Output the (X, Y) coordinate of the center of the cell containing the given text.  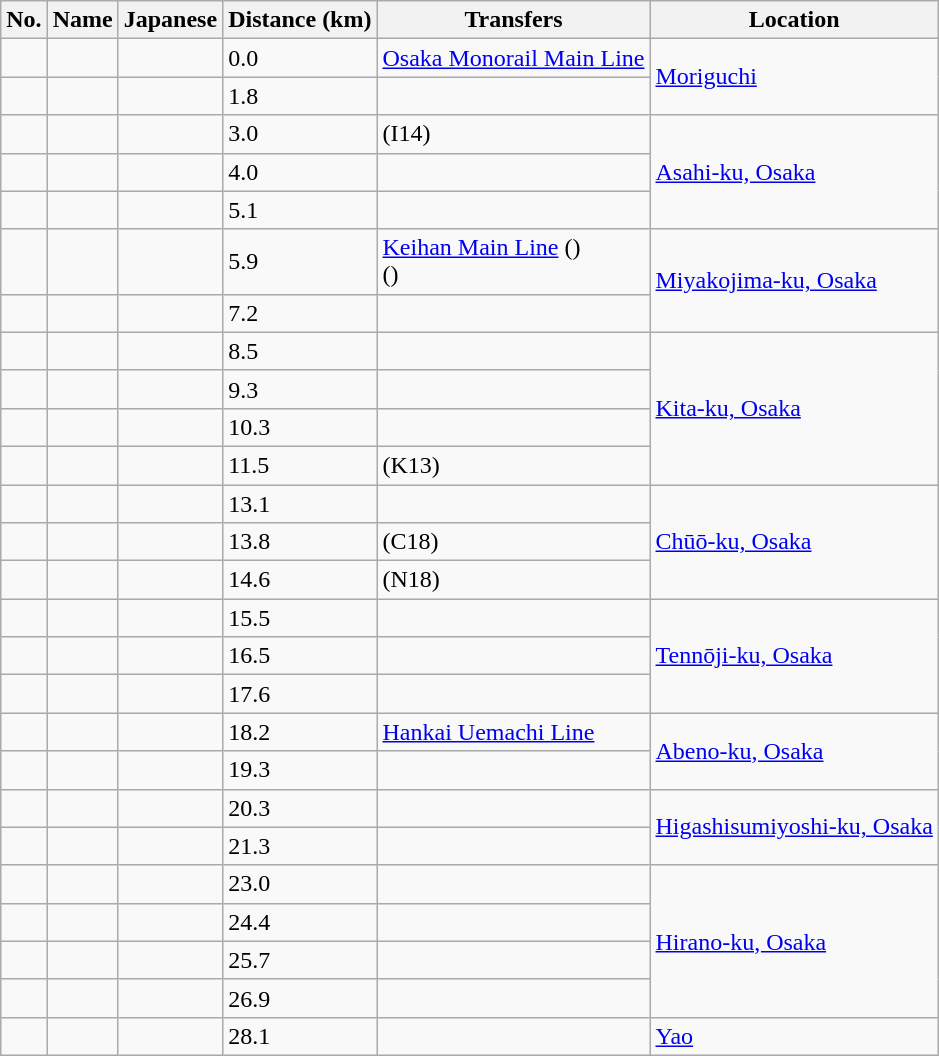
23.0 (300, 884)
Moriguchi (794, 77)
Yao (794, 1036)
4.0 (300, 172)
Hirano-ku, Osaka (794, 941)
16.5 (300, 656)
18.2 (300, 732)
No. (24, 20)
21.3 (300, 846)
(C18) (514, 542)
(K13) (514, 465)
Tennōji-ku, Osaka (794, 656)
Transfers (514, 20)
Asahi-ku, Osaka (794, 172)
5.9 (300, 262)
Location (794, 20)
Higashisumiyoshi-ku, Osaka (794, 827)
Osaka Monorail Main Line (514, 58)
Keihan Main Line () () (514, 262)
13.1 (300, 503)
Miyakojima-ku, Osaka (794, 280)
Japanese (170, 20)
Abeno-ku, Osaka (794, 751)
(I14) (514, 134)
Kita-ku, Osaka (794, 408)
19.3 (300, 770)
0.0 (300, 58)
28.1 (300, 1036)
17.6 (300, 694)
Chūō-ku, Osaka (794, 541)
10.3 (300, 427)
Name (82, 20)
13.8 (300, 542)
Distance (km) (300, 20)
24.4 (300, 922)
20.3 (300, 808)
9.3 (300, 389)
26.9 (300, 998)
15.5 (300, 618)
7.2 (300, 313)
14.6 (300, 580)
11.5 (300, 465)
Hankai Uemachi Line (514, 732)
5.1 (300, 210)
8.5 (300, 351)
(N18) (514, 580)
3.0 (300, 134)
25.7 (300, 960)
1.8 (300, 96)
